Return (X, Y) of the center of cell containing provided text 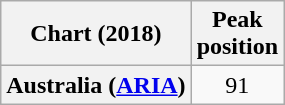
Peakposition (237, 34)
91 (237, 85)
Chart (2018) (96, 34)
Australia (ARIA) (96, 85)
